Output the [x, y] coordinate of the center of the cell containing the given text.  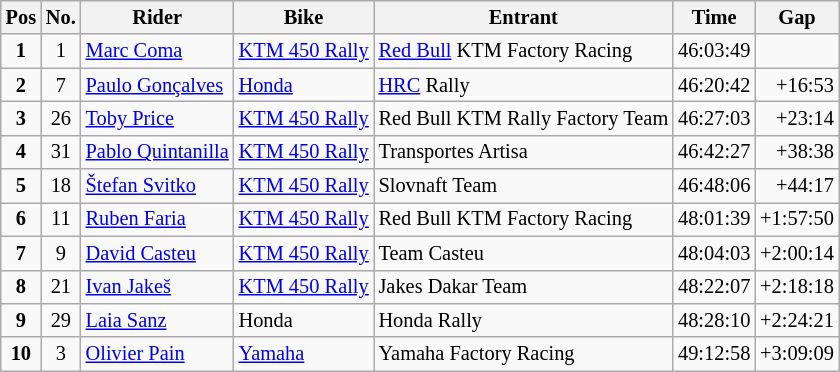
26 [61, 118]
48:01:39 [714, 219]
Rider [158, 17]
29 [61, 320]
46:20:42 [714, 85]
Yamaha Factory Racing [524, 354]
Time [714, 17]
Laia Sanz [158, 320]
Gap [796, 17]
+2:18:18 [796, 287]
49:12:58 [714, 354]
Yamaha [304, 354]
No. [61, 17]
David Casteu [158, 253]
HRC Rally [524, 85]
48:28:10 [714, 320]
Pos [21, 17]
31 [61, 152]
11 [61, 219]
Red Bull KTM Rally Factory Team [524, 118]
+2:24:21 [796, 320]
8 [21, 287]
4 [21, 152]
18 [61, 186]
Ruben Faria [158, 219]
Marc Coma [158, 51]
+16:53 [796, 85]
Bike [304, 17]
+38:38 [796, 152]
+1:57:50 [796, 219]
46:03:49 [714, 51]
+3:09:09 [796, 354]
Toby Price [158, 118]
Olivier Pain [158, 354]
Transportes Artisa [524, 152]
Entrant [524, 17]
6 [21, 219]
+23:14 [796, 118]
Jakes Dakar Team [524, 287]
46:42:27 [714, 152]
Ivan Jakeš [158, 287]
5 [21, 186]
Team Casteu [524, 253]
Honda Rally [524, 320]
46:27:03 [714, 118]
48:04:03 [714, 253]
48:22:07 [714, 287]
Štefan Svitko [158, 186]
+44:17 [796, 186]
2 [21, 85]
46:48:06 [714, 186]
Paulo Gonçalves [158, 85]
10 [21, 354]
Pablo Quintanilla [158, 152]
Slovnaft Team [524, 186]
21 [61, 287]
+2:00:14 [796, 253]
